Extract the [x, y] coordinate from the center of the cell holding the provided text.  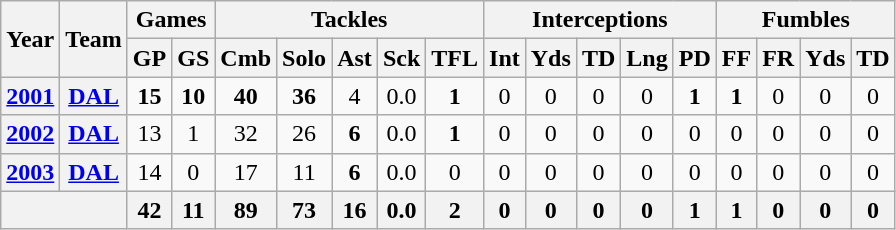
2003 [30, 172]
Sck [401, 58]
Lng [647, 58]
FR [778, 58]
17 [246, 172]
42 [149, 210]
Int [505, 58]
TFL [455, 58]
Games [170, 20]
Year [30, 39]
Fumbles [806, 20]
89 [246, 210]
GS [194, 58]
Team [94, 39]
2002 [30, 134]
73 [304, 210]
Ast [355, 58]
2001 [30, 96]
13 [149, 134]
GP [149, 58]
10 [194, 96]
Interceptions [600, 20]
14 [149, 172]
40 [246, 96]
2 [455, 210]
32 [246, 134]
FF [736, 58]
Solo [304, 58]
PD [694, 58]
16 [355, 210]
26 [304, 134]
4 [355, 96]
36 [304, 96]
Cmb [246, 58]
15 [149, 96]
Tackles [350, 20]
